Scan for the cell matching the given text and deliver its [X, Y] coordinate at center. 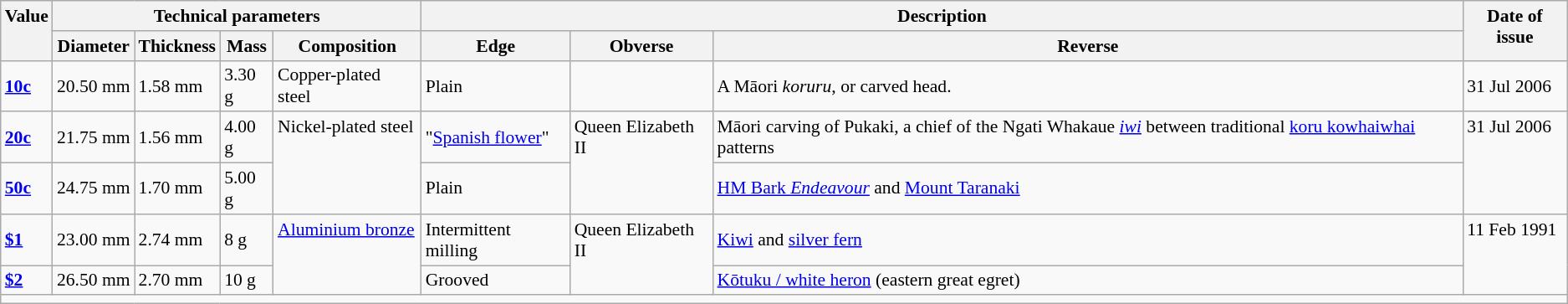
11 Feb 1991 [1515, 255]
Intermittent milling [496, 240]
Obverse [642, 46]
24.75 mm [94, 189]
Kōtuku / white heron (eastern great egret) [1089, 281]
20c [27, 137]
Kiwi and silver fern [1089, 240]
2.70 mm [177, 281]
26.50 mm [94, 281]
20.50 mm [94, 85]
Copper-plated steel [348, 85]
A Māori koruru, or carved head. [1089, 85]
Technical parameters [237, 16]
2.74 mm [177, 240]
Value [27, 30]
1.58 mm [177, 85]
10c [27, 85]
"Spanish flower" [496, 137]
50c [27, 189]
4.00 g [247, 137]
Composition [348, 46]
10 g [247, 281]
8 g [247, 240]
$1 [27, 240]
3.30 g [247, 85]
23.00 mm [94, 240]
$2 [27, 281]
1.56 mm [177, 137]
Nickel-plated steel [348, 163]
Māori carving of Pukaki, a chief of the Ngati Whakaue iwi between traditional koru kowhaiwhai patterns [1089, 137]
Grooved [496, 281]
Mass [247, 46]
Thickness [177, 46]
Aluminium bronze [348, 255]
Description [942, 16]
Diameter [94, 46]
Date of issue [1515, 30]
21.75 mm [94, 137]
HM Bark Endeavour and Mount Taranaki [1089, 189]
Reverse [1089, 46]
5.00 g [247, 189]
1.70 mm [177, 189]
Edge [496, 46]
